Detect which cell encompasses the target text, then output its [X, Y] center coordinate. 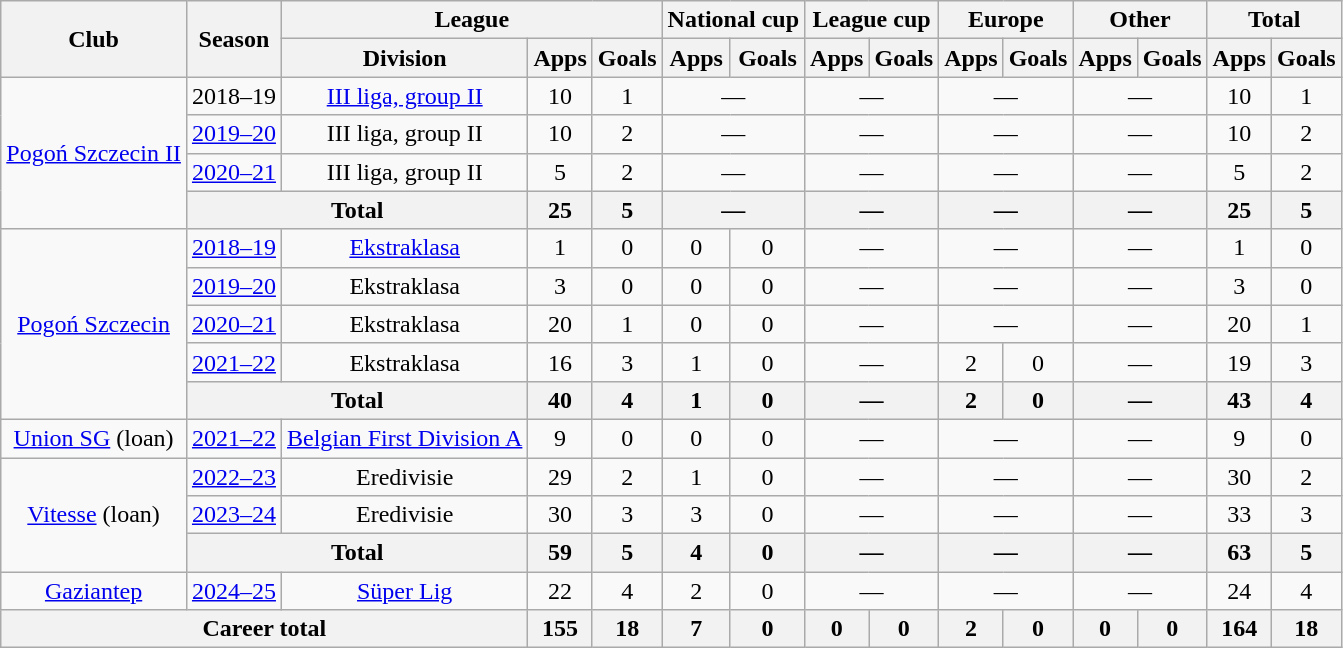
Career total [264, 629]
2024–25 [234, 591]
40 [560, 400]
League cup [872, 20]
Belgian First Division A [404, 438]
59 [560, 553]
63 [1239, 553]
7 [696, 629]
Pogoń Szczecin [94, 324]
League [472, 20]
24 [1239, 591]
2023–24 [234, 515]
19 [1239, 362]
Europe [1006, 20]
Gaziantep [94, 591]
Other [1140, 20]
22 [560, 591]
Division [404, 58]
43 [1239, 400]
33 [1239, 515]
2022–23 [234, 477]
Union SG (loan) [94, 438]
Vitesse (loan) [94, 515]
Pogoń Szczecin II [94, 153]
Süper Lig [404, 591]
164 [1239, 629]
Season [234, 39]
National cup [733, 20]
29 [560, 477]
Club [94, 39]
155 [560, 629]
16 [560, 362]
